Capture the cell that displays the provided text and extract its (X, Y) central coordinate. 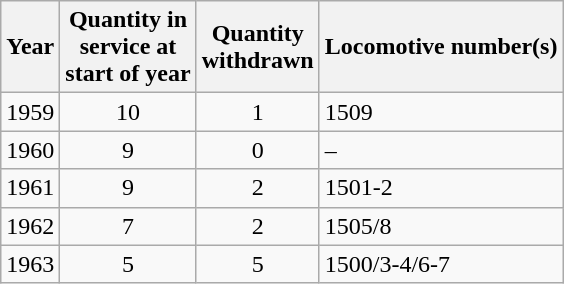
0 (258, 150)
1959 (30, 112)
Locomotive number(s) (441, 47)
10 (128, 112)
1962 (30, 226)
1505/8 (441, 226)
Quantitywithdrawn (258, 47)
7 (128, 226)
1500/3-4/6-7 (441, 264)
Year (30, 47)
1501-2 (441, 188)
1960 (30, 150)
1 (258, 112)
1963 (30, 264)
Quantity inservice atstart of year (128, 47)
– (441, 150)
1509 (441, 112)
1961 (30, 188)
